Pinpoint the cell where the given text exists, returning its [x, y] midpoint coordinate. 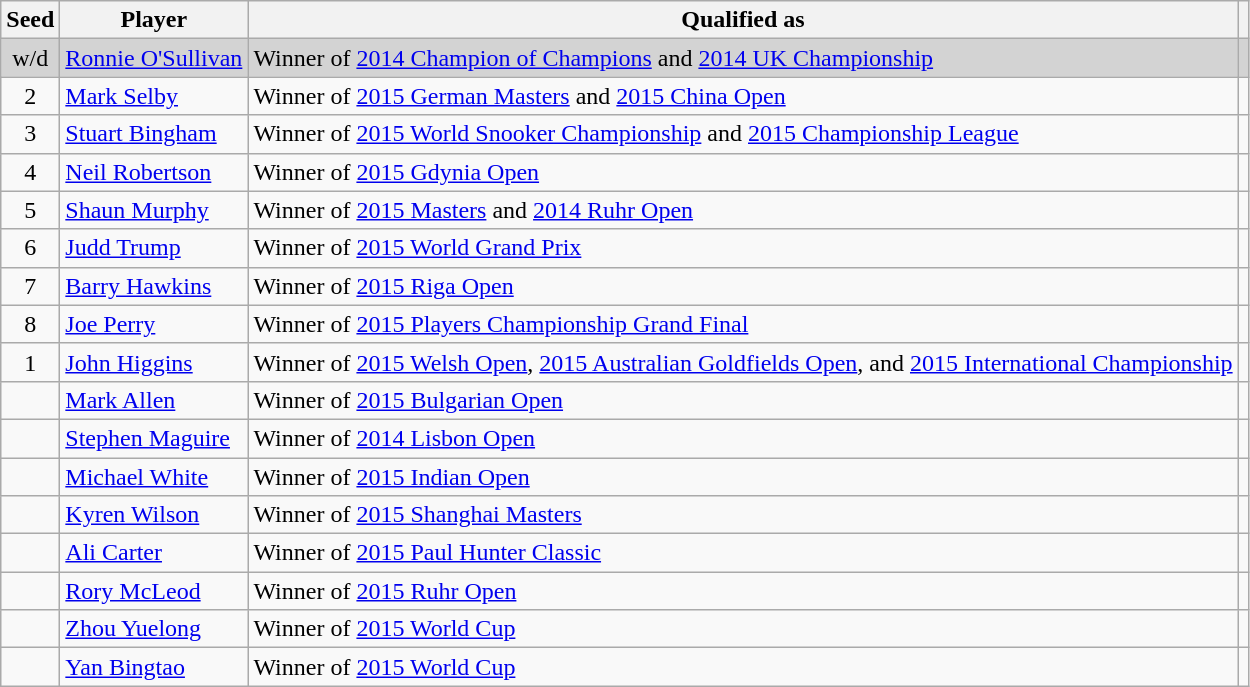
3 [30, 134]
4 [30, 172]
Judd Trump [154, 248]
6 [30, 248]
8 [30, 324]
Mark Allen [154, 400]
Player [154, 20]
Winner of 2015 Welsh Open, 2015 Australian Goldfields Open, and 2015 International Championship [743, 362]
Winner of 2015 World Grand Prix [743, 248]
Winner of 2015 Gdynia Open [743, 172]
Winner of 2015 Ruhr Open [743, 591]
Stuart Bingham [154, 134]
Qualified as [743, 20]
Winner of 2015 Paul Hunter Classic [743, 553]
Rory McLeod [154, 591]
w/d [30, 58]
Michael White [154, 477]
Winner of 2015 Bulgarian Open [743, 400]
Mark Selby [154, 96]
Kyren Wilson [154, 515]
Ronnie O'Sullivan [154, 58]
2 [30, 96]
Winner of 2015 World Snooker Championship and 2015 Championship League [743, 134]
5 [30, 210]
Winner of 2015 Masters and 2014 Ruhr Open [743, 210]
Zhou Yuelong [154, 629]
Barry Hawkins [154, 286]
Yan Bingtao [154, 667]
Winner of 2015 Indian Open [743, 477]
Ali Carter [154, 553]
Seed [30, 20]
1 [30, 362]
Stephen Maguire [154, 438]
John Higgins [154, 362]
Winner of 2015 Players Championship Grand Final [743, 324]
Shaun Murphy [154, 210]
Neil Robertson [154, 172]
Joe Perry [154, 324]
Winner of 2015 Shanghai Masters [743, 515]
Winner of 2015 Riga Open [743, 286]
Winner of 2015 German Masters and 2015 China Open [743, 96]
7 [30, 286]
Winner of 2014 Lisbon Open [743, 438]
Winner of 2014 Champion of Champions and 2014 UK Championship [743, 58]
